From the cell containing the given text, extract its center point as (x, y) coordinate. 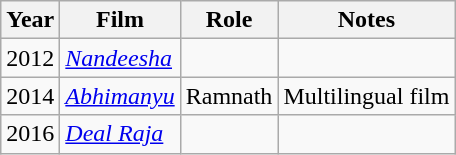
Multilingual film (366, 96)
Ramnath (229, 96)
Nandeesha (120, 58)
2016 (30, 134)
Abhimanyu (120, 96)
2012 (30, 58)
Role (229, 20)
Film (120, 20)
2014 (30, 96)
Year (30, 20)
Deal Raja (120, 134)
Notes (366, 20)
